Detect which cell encompasses the target text, then output its (x, y) center coordinate. 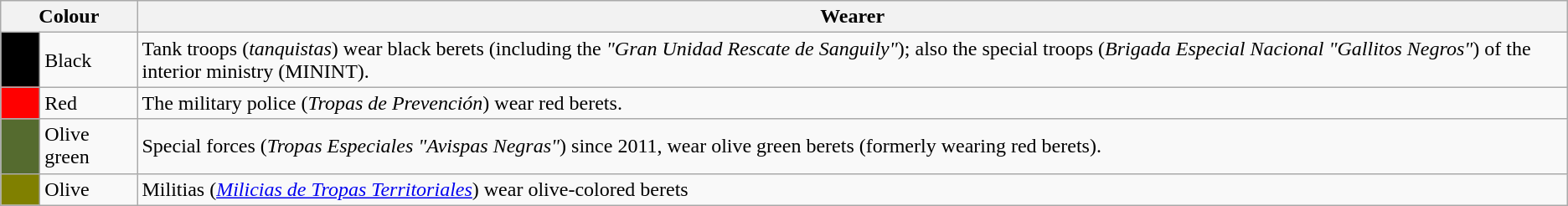
Red (89, 103)
Militias (Milicias de Tropas Territoriales) wear olive-colored berets (853, 189)
Wearer (853, 17)
Olive (89, 189)
Colour (69, 17)
Special forces (Tropas Especiales "Avispas Negras") since 2011, wear olive green berets (formerly wearing red berets). (853, 146)
Black (89, 60)
The military police (Tropas de Prevención) wear red berets. (853, 103)
Olive green (89, 146)
